Find where the given text appears and provide that cell's center as (x, y) coordinate. 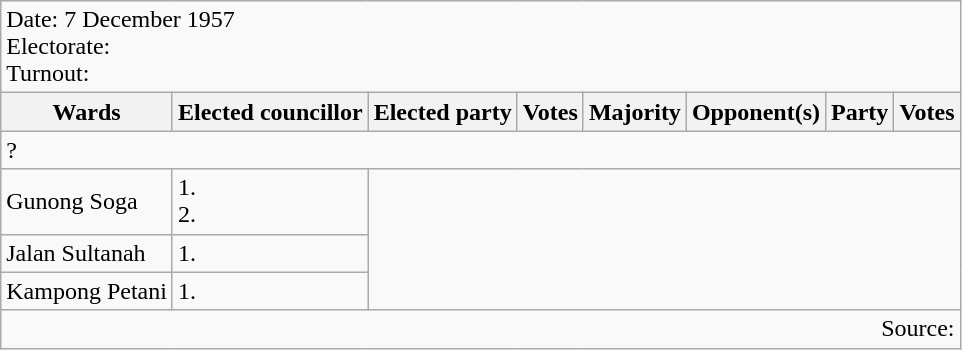
Jalan Sultanah (87, 253)
Party (860, 112)
Opponent(s) (756, 112)
Elected councillor (270, 112)
Kampong Petani (87, 291)
Wards (87, 112)
Source: (480, 329)
? (480, 150)
Majority (634, 112)
Elected party (442, 112)
Gunong Soga (87, 202)
Date: 7 December 1957Electorate: Turnout: (480, 47)
1.2. (270, 202)
